Identify which cell holds the provided text, then report its [X, Y] central coordinate. 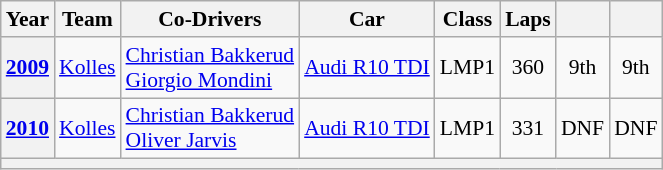
360 [528, 68]
Christian Bakkerud Oliver Jarvis [210, 128]
Car [367, 19]
2010 [28, 128]
2009 [28, 68]
331 [528, 128]
Team [87, 19]
Laps [528, 19]
Co-Drivers [210, 19]
Year [28, 19]
Christian Bakkerud Giorgio Mondini [210, 68]
Class [468, 19]
